Pinpoint the cell where the given text exists, returning its [X, Y] midpoint coordinate. 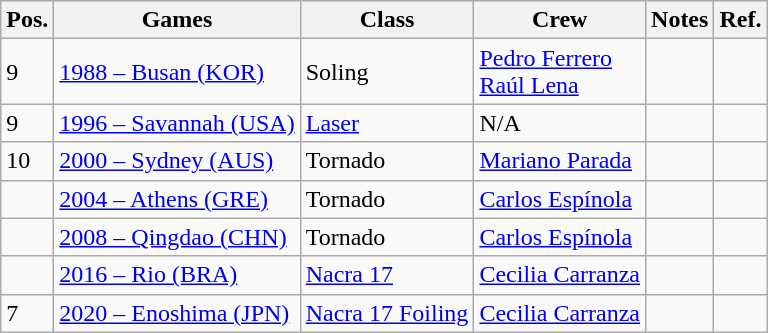
2000 – Sydney (AUS) [177, 161]
N/A [560, 123]
Nacra 17 [387, 275]
Soling [387, 72]
10 [28, 161]
Nacra 17 Foiling [387, 313]
Pedro FerreroRaúl Lena [560, 72]
2016 – Rio (BRA) [177, 275]
Pos. [28, 20]
7 [28, 313]
1996 – Savannah (USA) [177, 123]
Crew [560, 20]
Laser [387, 123]
2004 – Athens (GRE) [177, 199]
Class [387, 20]
Games [177, 20]
2008 – Qingdao (CHN) [177, 237]
1988 – Busan (KOR) [177, 72]
Ref. [740, 20]
Mariano Parada [560, 161]
2020 – Enoshima (JPN) [177, 313]
Notes [680, 20]
